Detect which cell encompasses the target text, then output its [x, y] center coordinate. 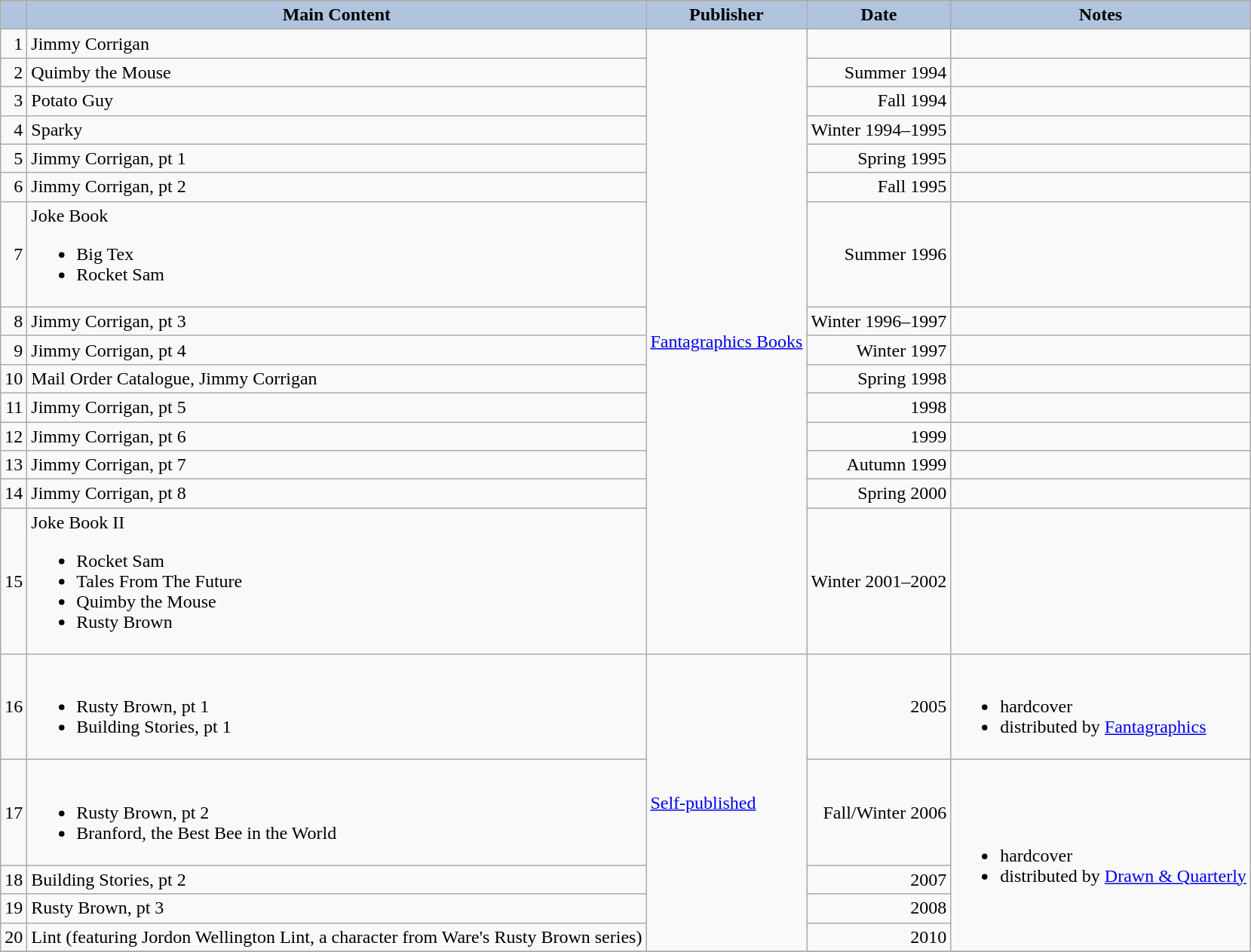
Spring 2000 [879, 494]
10 [14, 378]
Jimmy Corrigan, pt 3 [336, 321]
Jimmy Corrigan, pt 2 [336, 187]
Winter 2001–2002 [879, 581]
9 [14, 350]
18 [14, 880]
Sparky [336, 130]
Date [879, 15]
Fall 1995 [879, 187]
20 [14, 937]
Jimmy Corrigan, pt 8 [336, 494]
Jimmy Corrigan, pt 6 [336, 436]
Joke BookBig TexRocket Sam [336, 254]
hardcoverdistributed by Drawn & Quarterly [1101, 856]
Quimby the Mouse [336, 72]
Rusty Brown, pt 1Building Stories, pt 1 [336, 707]
Potato Guy [336, 101]
1998 [879, 407]
8 [14, 321]
Rusty Brown, pt 2Branford, the Best Bee in the World [336, 813]
hardcoverdistributed by Fantagraphics [1101, 707]
2007 [879, 880]
Rusty Brown, pt 3 [336, 908]
Self-published [727, 803]
Autumn 1999 [879, 465]
11 [14, 407]
Summer 1994 [879, 72]
12 [14, 436]
Lint (featuring Jordon Wellington Lint, a character from Ware's Rusty Brown series) [336, 937]
Winter 1997 [879, 350]
Fantagraphics Books [727, 342]
Main Content [336, 15]
15 [14, 581]
2010 [879, 937]
4 [14, 130]
Building Stories, pt 2 [336, 880]
Winter 1996–1997 [879, 321]
7 [14, 254]
Jimmy Corrigan [336, 44]
Spring 1995 [879, 158]
13 [14, 465]
16 [14, 707]
Jimmy Corrigan, pt 5 [336, 407]
Summer 1996 [879, 254]
2 [14, 72]
2008 [879, 908]
17 [14, 813]
3 [14, 101]
Winter 1994–1995 [879, 130]
5 [14, 158]
Fall/Winter 2006 [879, 813]
14 [14, 494]
Publisher [727, 15]
Jimmy Corrigan, pt 1 [336, 158]
Jimmy Corrigan, pt 7 [336, 465]
1 [14, 44]
Jimmy Corrigan, pt 4 [336, 350]
Notes [1101, 15]
19 [14, 908]
Mail Order Catalogue, Jimmy Corrigan [336, 378]
1999 [879, 436]
Fall 1994 [879, 101]
Spring 1998 [879, 378]
Joke Book IIRocket SamTales From The FutureQuimby the MouseRusty Brown [336, 581]
6 [14, 187]
2005 [879, 707]
